Return (X, Y) of the center of cell containing provided text 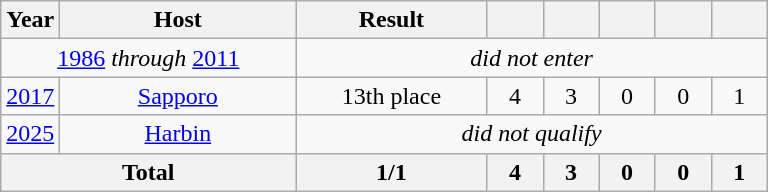
Year (30, 20)
Host (178, 20)
13th place (392, 96)
1986 through 2011 (148, 58)
Total (148, 172)
Harbin (178, 134)
1/1 (392, 172)
Sapporo (178, 96)
2025 (30, 134)
Result (392, 20)
2017 (30, 96)
did not enter (532, 58)
did not qualify (532, 134)
